Pinpoint the cell where the given text exists, returning its (x, y) midpoint coordinate. 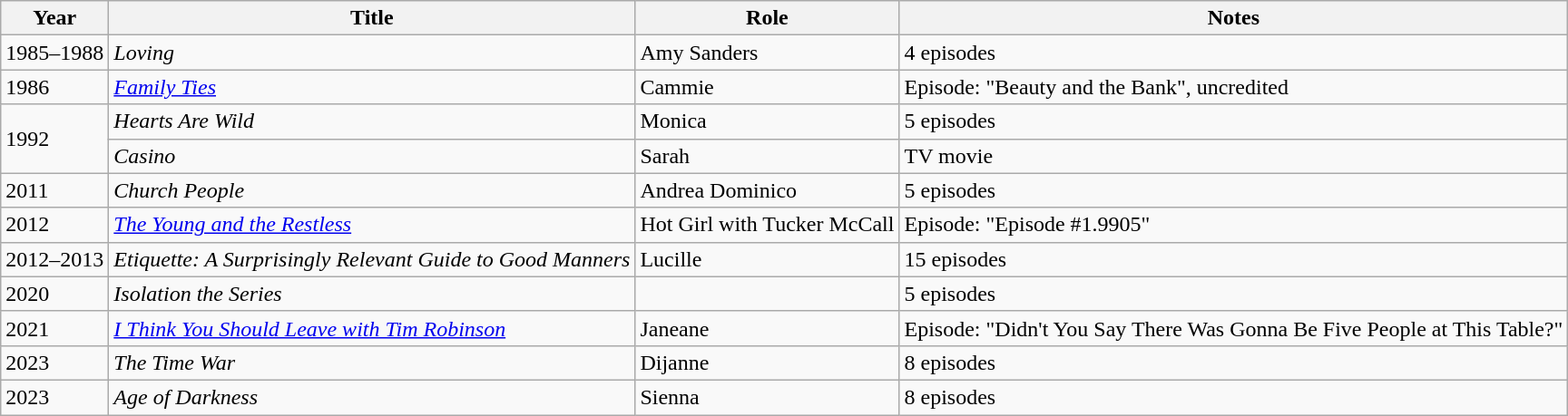
Notes (1234, 18)
2012 (54, 225)
4 episodes (1234, 53)
Janeane (768, 328)
Monica (768, 121)
Year (54, 18)
1986 (54, 87)
Church People (372, 190)
I Think You Should Leave with Tim Robinson (372, 328)
Loving (372, 53)
TV movie (1234, 156)
Family Ties (372, 87)
Cammie (768, 87)
2020 (54, 294)
Hot Girl with Tucker McCall (768, 225)
Role (768, 18)
Etiquette: A Surprisingly Relevant Guide to Good Manners (372, 259)
2012–2013 (54, 259)
Episode: "Didn't You Say There Was Gonna Be Five People at This Table?" (1234, 328)
15 episodes (1234, 259)
Andrea Dominico (768, 190)
Episode: "Episode #1.9905" (1234, 225)
The Young and the Restless (372, 225)
Lucille (768, 259)
Hearts Are Wild (372, 121)
Age of Darkness (372, 397)
Dijanne (768, 363)
1985–1988 (54, 53)
Amy Sanders (768, 53)
2021 (54, 328)
Episode: "Beauty and the Bank", uncredited (1234, 87)
Sienna (768, 397)
Isolation the Series (372, 294)
1992 (54, 139)
The Time War (372, 363)
2011 (54, 190)
Title (372, 18)
Sarah (768, 156)
Casino (372, 156)
